For the text-containing cell, return its midpoint in [x, y] coordinate format. 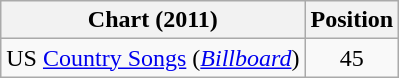
Position [352, 20]
45 [352, 58]
US Country Songs (Billboard) [153, 58]
Chart (2011) [153, 20]
